From the cell containing the given text, extract its center point as [x, y] coordinate. 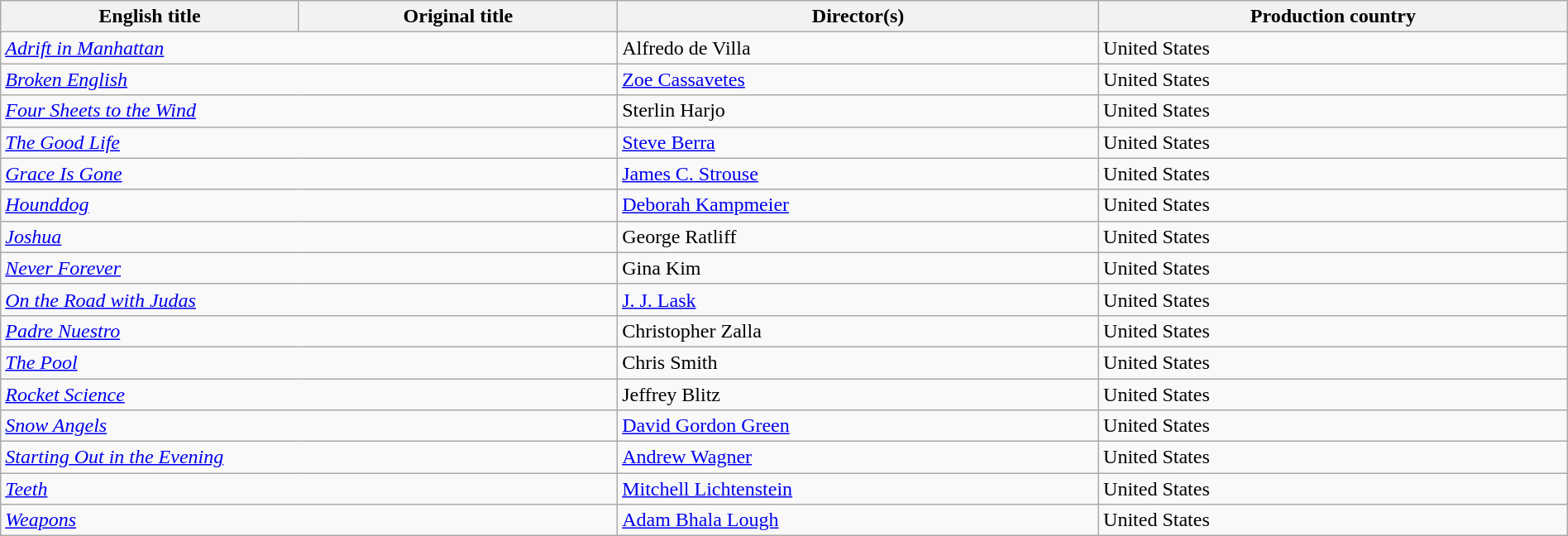
J. J. Lask [858, 299]
Rocket Science [309, 395]
Steve Berra [858, 142]
Chris Smith [858, 362]
The Pool [309, 362]
Four Sheets to the Wind [309, 111]
Sterlin Harjo [858, 111]
Gina Kim [858, 268]
Zoe Cassavetes [858, 79]
On the Road with Judas [309, 299]
Andrew Wagner [858, 457]
George Ratliff [858, 237]
Adam Bhala Lough [858, 520]
Mitchell Lichtenstein [858, 489]
Hounddog [309, 205]
James C. Strouse [858, 174]
Adrift in Manhattan [309, 48]
Original title [458, 17]
Weapons [309, 520]
Joshua [309, 237]
The Good Life [309, 142]
Teeth [309, 489]
Jeffrey Blitz [858, 395]
Never Forever [309, 268]
David Gordon Green [858, 426]
English title [150, 17]
Production country [1333, 17]
Padre Nuestro [309, 331]
Director(s) [858, 17]
Christopher Zalla [858, 331]
Starting Out in the Evening [309, 457]
Grace Is Gone [309, 174]
Snow Angels [309, 426]
Deborah Kampmeier [858, 205]
Broken English [309, 79]
Alfredo de Villa [858, 48]
